Output the (X, Y) coordinate of the center of the cell containing the given text.  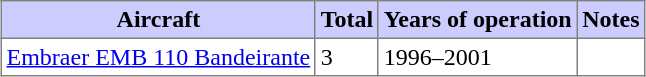
1996–2001 (477, 57)
Embraer EMB 110 Bandeirante (158, 57)
Total (346, 20)
Notes (611, 20)
Aircraft (158, 20)
Years of operation (477, 20)
3 (346, 57)
